Locate the cell with the specified text and output its [X, Y] center coordinate. 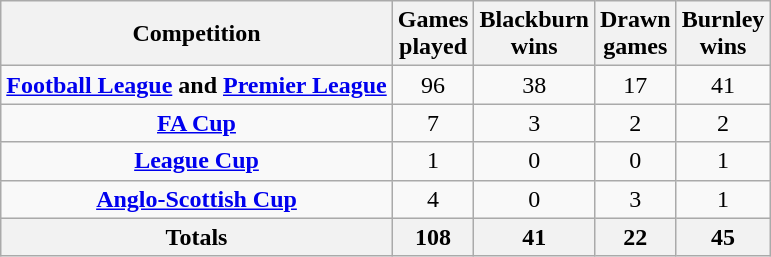
38 [534, 85]
4 [433, 199]
7 [433, 123]
League Cup [197, 161]
Totals [197, 237]
Burnleywins [723, 34]
108 [433, 237]
Anglo-Scottish Cup [197, 199]
Drawngames [635, 34]
FA Cup [197, 123]
96 [433, 85]
Blackburnwins [534, 34]
Competition [197, 34]
Gamesplayed [433, 34]
22 [635, 237]
17 [635, 85]
45 [723, 237]
Football League and Premier League [197, 85]
